Detect which cell encompasses the target text, then output its (X, Y) center coordinate. 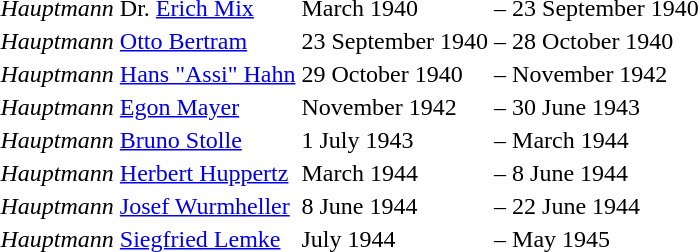
29 October 1940 (395, 74)
23 September 1940 (395, 41)
November 1942 (395, 107)
8 June 1944 (395, 206)
March 1944 (395, 173)
1 July 1943 (395, 140)
